From the cell containing the given text, extract its center point as (X, Y) coordinate. 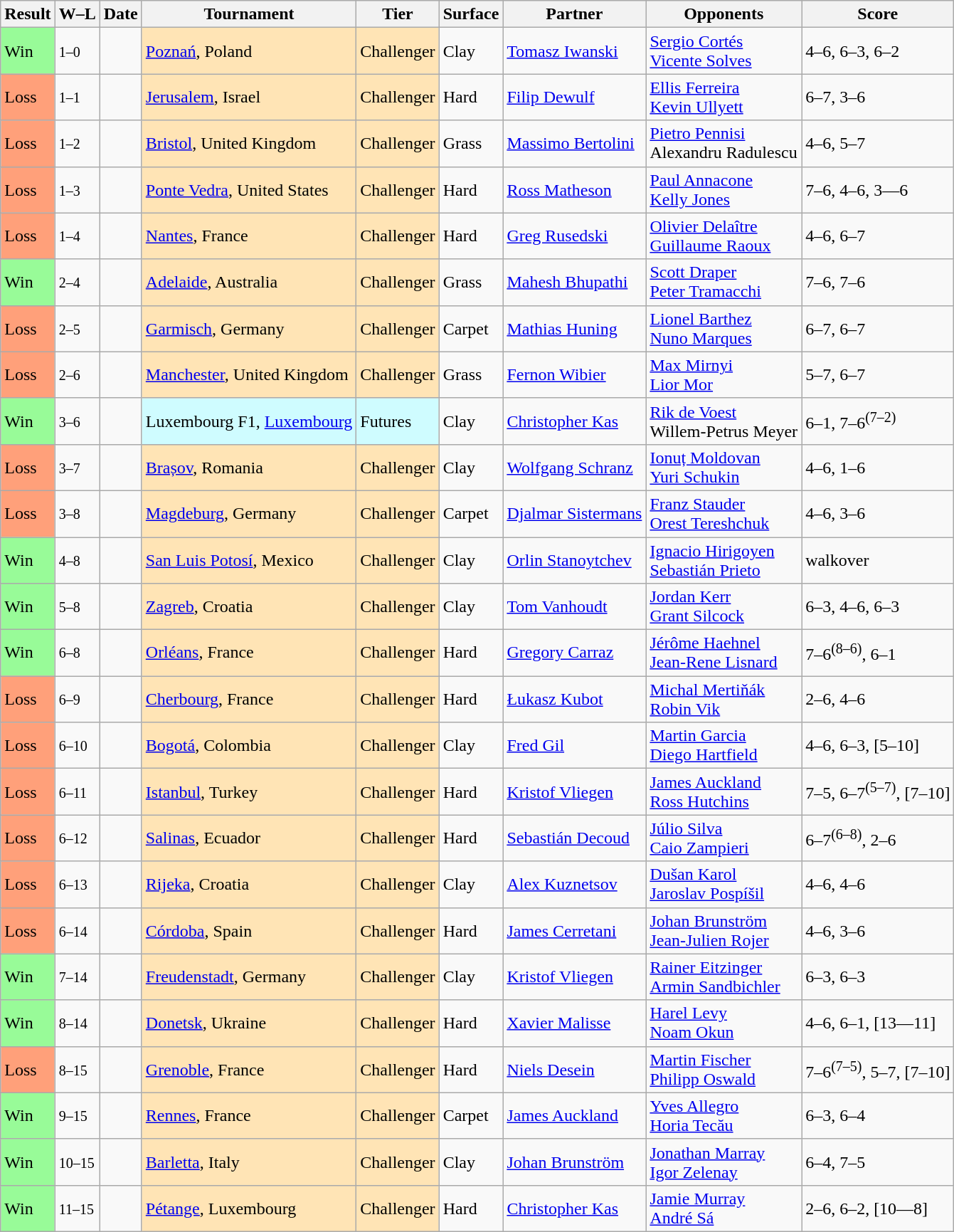
Filip Dewulf (575, 97)
Futures (398, 421)
2–6, 4–6 (878, 699)
7–6, 7–6 (878, 282)
Tom Vanhoudt (575, 606)
6–8 (77, 653)
Poznań, Poland (249, 51)
James Cerretani (575, 931)
1–4 (77, 236)
Mathias Huning (575, 329)
Rijeka, Croatia (249, 884)
10–15 (77, 1162)
Jonathan Marray Igor Zelenay (724, 1162)
Dušan Karol Jaroslav Pospíšil (724, 884)
Martin Garcia Diego Hartfield (724, 746)
Ponte Vedra, United States (249, 189)
4–6, 6–1, [13—11] (878, 1023)
Alex Kuznetsov (575, 884)
Sebastián Decoud (575, 838)
6–12 (77, 838)
Orlin Stanoytchev (575, 559)
Johan Brunström (575, 1162)
Olivier Delaître Guillaume Raoux (724, 236)
Date (121, 14)
5–7, 6–7 (878, 374)
Surface (471, 14)
Brașov, Romania (249, 467)
Istanbul, Turkey (249, 791)
Magdeburg, Germany (249, 514)
Michal Mertiňák Robin Vik (724, 699)
Rainer Eitzinger Armin Sandbichler (724, 976)
6–1, 7–6(7–2) (878, 421)
Donetsk, Ukraine (249, 1023)
Franz Stauder Orest Tereshchuk (724, 514)
Yves Allegro Horia Tecău (724, 1116)
Djalmar Sistermans (575, 514)
6–3, 6–3 (878, 976)
4–6, 1–6 (878, 467)
Freudenstadt, Germany (249, 976)
4–6, 5–7 (878, 144)
8–14 (77, 1023)
4–6, 6–3, 6–2 (878, 51)
Cherbourg, France (249, 699)
6–7, 6–7 (878, 329)
6–4, 7–5 (878, 1162)
4–6, 6–3, [5–10] (878, 746)
Garmisch, Germany (249, 329)
Partner (575, 14)
1–3 (77, 189)
Sergio Cortés Vicente Solves (724, 51)
Bristol, United Kingdom (249, 144)
1–1 (77, 97)
2–4 (77, 282)
Harel Levy Noam Okun (724, 1023)
Fred Gil (575, 746)
6–14 (77, 931)
Opponents (724, 14)
Ionuț Moldovan Yuri Schukin (724, 467)
Bogotá, Colombia (249, 746)
1–0 (77, 51)
Łukasz Kubot (575, 699)
Tomasz Iwanski (575, 51)
Tier (398, 14)
San Luis Potosí, Mexico (249, 559)
2–5 (77, 329)
Niels Desein (575, 1069)
Luxembourg F1, Luxembourg (249, 421)
Barletta, Italy (249, 1162)
Johan Brunström Jean-Julien Rojer (724, 931)
Lionel Barthez Nuno Marques (724, 329)
W–L (77, 14)
Result (28, 14)
Ellis Ferreira Kevin Ullyett (724, 97)
9–15 (77, 1116)
Wolfgang Schranz (575, 467)
Jerusalem, Israel (249, 97)
Tournament (249, 14)
6–11 (77, 791)
Orléans, France (249, 653)
1–2 (77, 144)
6–9 (77, 699)
7–6(8–6), 6–1 (878, 653)
6–7(6–8), 2–6 (878, 838)
4–6, 6–7 (878, 236)
3–8 (77, 514)
Mahesh Bhupathi (575, 282)
Score (878, 14)
James Auckland (575, 1116)
Gregory Carraz (575, 653)
Jamie Murray André Sá (724, 1209)
3–7 (77, 467)
walkover (878, 559)
Scott Draper Peter Tramacchi (724, 282)
4–6, 4–6 (878, 884)
2–6 (77, 374)
11–15 (77, 1209)
Nantes, France (249, 236)
Max Mirnyi Lior Mor (724, 374)
7–5, 6–7(5–7), [7–10] (878, 791)
Zagreb, Croatia (249, 606)
Ross Matheson (575, 189)
4–8 (77, 559)
Manchester, United Kingdom (249, 374)
6–10 (77, 746)
Ignacio Hirigoyen Sebastián Prieto (724, 559)
6–13 (77, 884)
7–6(7–5), 5–7, [7–10] (878, 1069)
Rennes, France (249, 1116)
8–15 (77, 1069)
Jérôme Haehnel Jean-Rene Lisnard (724, 653)
Paul Annacone Kelly Jones (724, 189)
Córdoba, Spain (249, 931)
James Auckland Ross Hutchins (724, 791)
Fernon Wibier (575, 374)
3–6 (77, 421)
Martin Fischer Philipp Oswald (724, 1069)
6–7, 3–6 (878, 97)
2–6, 6–2, [10—8] (878, 1209)
Grenoble, France (249, 1069)
7–6, 4–6, 3—6 (878, 189)
Júlio Silva Caio Zampieri (724, 838)
Adelaide, Australia (249, 282)
Salinas, Ecuador (249, 838)
Jordan Kerr Grant Silcock (724, 606)
Pétange, Luxembourg (249, 1209)
6–3, 6–4 (878, 1116)
Massimo Bertolini (575, 144)
7–14 (77, 976)
Xavier Malisse (575, 1023)
Rik de Voest Willem-Petrus Meyer (724, 421)
5–8 (77, 606)
Pietro Pennisi Alexandru Radulescu (724, 144)
Greg Rusedski (575, 236)
6–3, 4–6, 6–3 (878, 606)
